Search for the cell housing the specified text and yield its (X, Y) center coordinate. 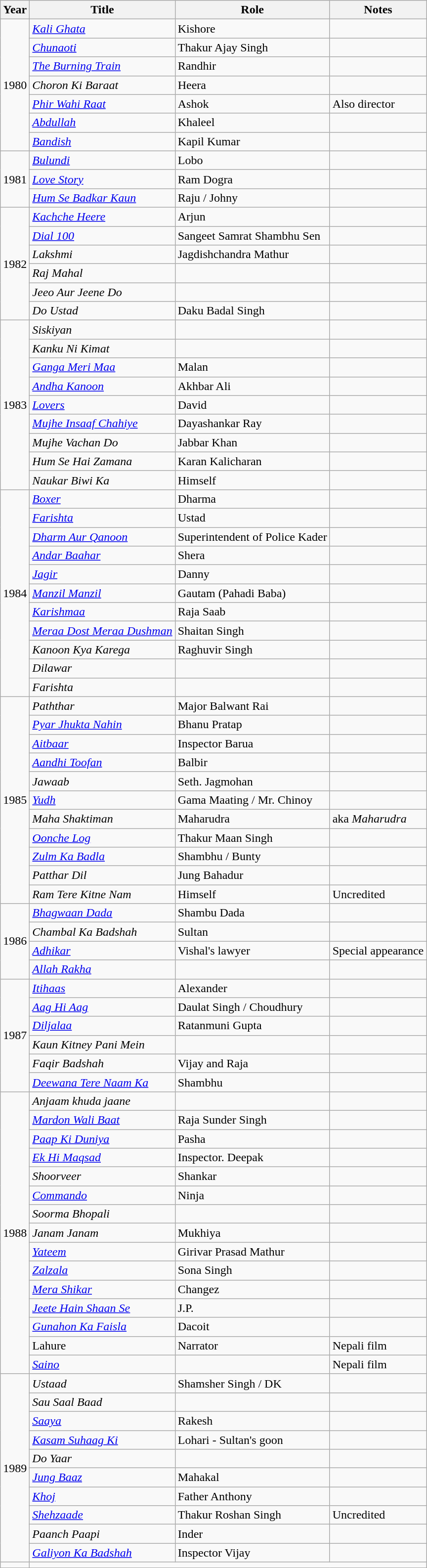
Commando (102, 1195)
Abdullah (102, 123)
Daku Badal Singh (252, 311)
Dilawar (102, 668)
Faqir Badshah (102, 1063)
Superintendent of Police Kader (252, 536)
Boxer (102, 499)
Ram Tere Kitne Nam (102, 894)
Bhagwaan Dada (102, 913)
Jung Baaz (102, 1478)
Inspector Vijay (252, 1553)
Lakshmi (102, 255)
Sultan (252, 932)
Inspector. Deepak (252, 1158)
1987 (15, 1035)
Shaitan Singh (252, 631)
Pasha (252, 1138)
Kali Ghata (102, 29)
Dharm Aur Qanoon (102, 536)
Meraa Dost Meraa Dushman (102, 631)
Ram Dogra (252, 179)
Kanku Ni Kimat (102, 348)
Major Balwant Rai (252, 706)
Alexander (252, 988)
Kachche Heere (102, 217)
Yudh (102, 800)
Lahure (102, 1346)
Role (252, 10)
Deewana Tere Naam Ka (102, 1082)
Paanch Paapi (102, 1534)
Choron Ki Baraat (102, 85)
Also director (378, 104)
Shambhu / Bunty (252, 857)
Khoj (102, 1496)
Kapil Kumar (252, 141)
Rakesh (252, 1421)
Notes (378, 10)
David (252, 405)
Love Story (102, 179)
Zulm Ka Badla (102, 857)
Ashok (252, 104)
Galiyon Ka Badshah (102, 1553)
Chambal Ka Badshah (102, 932)
Saino (102, 1364)
Changez (252, 1289)
Dharma (252, 499)
1982 (15, 263)
Andha Kanoon (102, 386)
1980 (15, 85)
Manzil Manzil (102, 593)
Ustad (252, 518)
Naukar Biwi Ka (102, 480)
Father Anthony (252, 1496)
Shoorveer (102, 1176)
Paap Ki Duniya (102, 1138)
Jeete Hain Shaan Se (102, 1308)
Andar Baahar (102, 556)
Girivar Prasad Mathur (252, 1252)
Lobo (252, 160)
Mukhiya (252, 1233)
Bandish (102, 141)
Gunahon Ka Faisla (102, 1327)
Jung Bahadur (252, 875)
Mardon Wali Baat (102, 1120)
Maharudra (252, 819)
Dacoit (252, 1327)
Sona Singh (252, 1270)
Jagdishchandra Mathur (252, 255)
Thakur Maan Singh (252, 838)
Oonche Log (102, 838)
Do Ustad (102, 311)
Kanoon Kya Karega (102, 650)
Kaun Kitney Pani Mein (102, 1045)
Aandhi Toofan (102, 762)
Special appearance (378, 951)
1986 (15, 941)
Raja Sunder Singh (252, 1120)
Thakur Ajay Singh (252, 47)
Ustaad (102, 1383)
Kishore (252, 29)
Mahakal (252, 1478)
Do Yaar (102, 1459)
Adhikar (102, 951)
Dial 100 (102, 236)
1985 (15, 800)
Pyar Jhukta Nahin (102, 725)
Heera (252, 85)
Randhir (252, 66)
Siskiyan (102, 330)
Danny (252, 574)
Balbir (252, 762)
Dayashankar Ray (252, 424)
Bulundi (102, 160)
Allah Rakha (102, 969)
Malan (252, 367)
Shambu Dada (252, 913)
Kasam Suhaag Ki (102, 1440)
Aitbaar (102, 743)
1983 (15, 405)
Mujhe Vachan Do (102, 442)
Soorma Bhopali (102, 1214)
1984 (15, 593)
Hum Se Hai Zamana (102, 461)
Patthar Dil (102, 875)
Inspector Barua (252, 743)
Bhanu Pratap (252, 725)
Gautam (Pahadi Baba) (252, 593)
1981 (15, 179)
Jeeo Aur Jeene Do (102, 292)
Karishmaa (102, 612)
Janam Janam (102, 1233)
Arjun (252, 217)
Inder (252, 1534)
Lovers (102, 405)
Anjaam khuda jaane (102, 1101)
1988 (15, 1233)
Khaleel (252, 123)
Raja Saab (252, 612)
Phir Wahi Raat (102, 104)
Seth. Jagmohan (252, 781)
Shehzaade (102, 1515)
Chunaoti (102, 47)
Maha Shaktiman (102, 819)
Jagir (102, 574)
Hum Se Badkar Kaun (102, 198)
Jawaab (102, 781)
Vijay and Raja (252, 1063)
Shera (252, 556)
Shamsher Singh / DK (252, 1383)
Raju / Johny (252, 198)
Sangeet Samrat Shambhu Sen (252, 236)
Zalzala (102, 1270)
Year (15, 10)
Ratanmuni Gupta (252, 1026)
J.P. (252, 1308)
Shambhu (252, 1082)
Gama Maating / Mr. Chinoy (252, 800)
Jabbar Khan (252, 442)
Raj Mahal (102, 273)
Ek Hi Maqsad (102, 1158)
Mujhe Insaaf Chahiye (102, 424)
Title (102, 10)
Raghuvir Singh (252, 650)
Karan Kalicharan (252, 461)
Aag Hi Aag (102, 1007)
Yateem (102, 1252)
Ninja (252, 1195)
Daulat Singh / Choudhury (252, 1007)
Vishal's lawyer (252, 951)
Saaya (102, 1421)
Ganga Meri Maa (102, 367)
Diljalaa (102, 1026)
Paththar (102, 706)
Thakur Roshan Singh (252, 1515)
The Burning Train (102, 66)
Akhbar Ali (252, 386)
Narrator (252, 1346)
Sau Saal Baad (102, 1402)
Lohari - Sultan's goon (252, 1440)
Mera Shikar (102, 1289)
aka Maharudra (378, 819)
Itihaas (102, 988)
Shankar (252, 1176)
1989 (15, 1468)
